Scan for the cell matching the given text and deliver its (X, Y) coordinate at center. 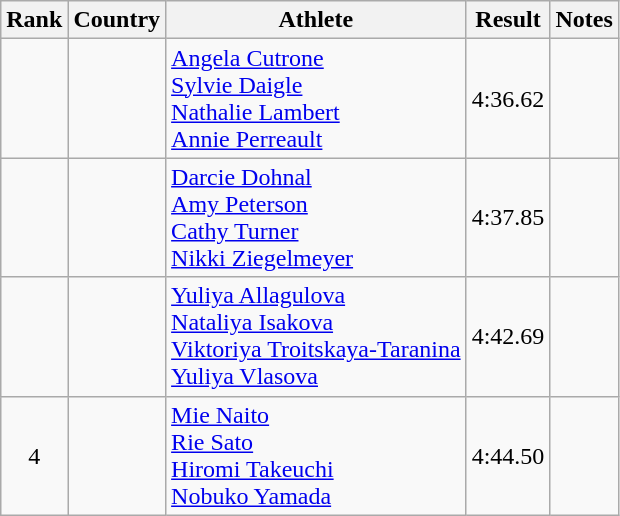
Mie Naito Rie Sato Hiromi Takeuchi Nobuko Yamada (316, 456)
4 (34, 456)
Yuliya Allagulova Nataliya Isakova Viktoriya Troitskaya-Taranina Yuliya Vlasova (316, 336)
Darcie Dohnal Amy Peterson Cathy Turner Nikki Ziegelmeyer (316, 218)
4:42.69 (508, 336)
Athlete (316, 20)
Angela Cutrone Sylvie Daigle Nathalie Lambert Annie Perreault (316, 98)
4:37.85 (508, 218)
Rank (34, 20)
Notes (584, 20)
Result (508, 20)
Country (117, 20)
4:44.50 (508, 456)
4:36.62 (508, 98)
